Identify which cell holds the provided text, then report its (x, y) central coordinate. 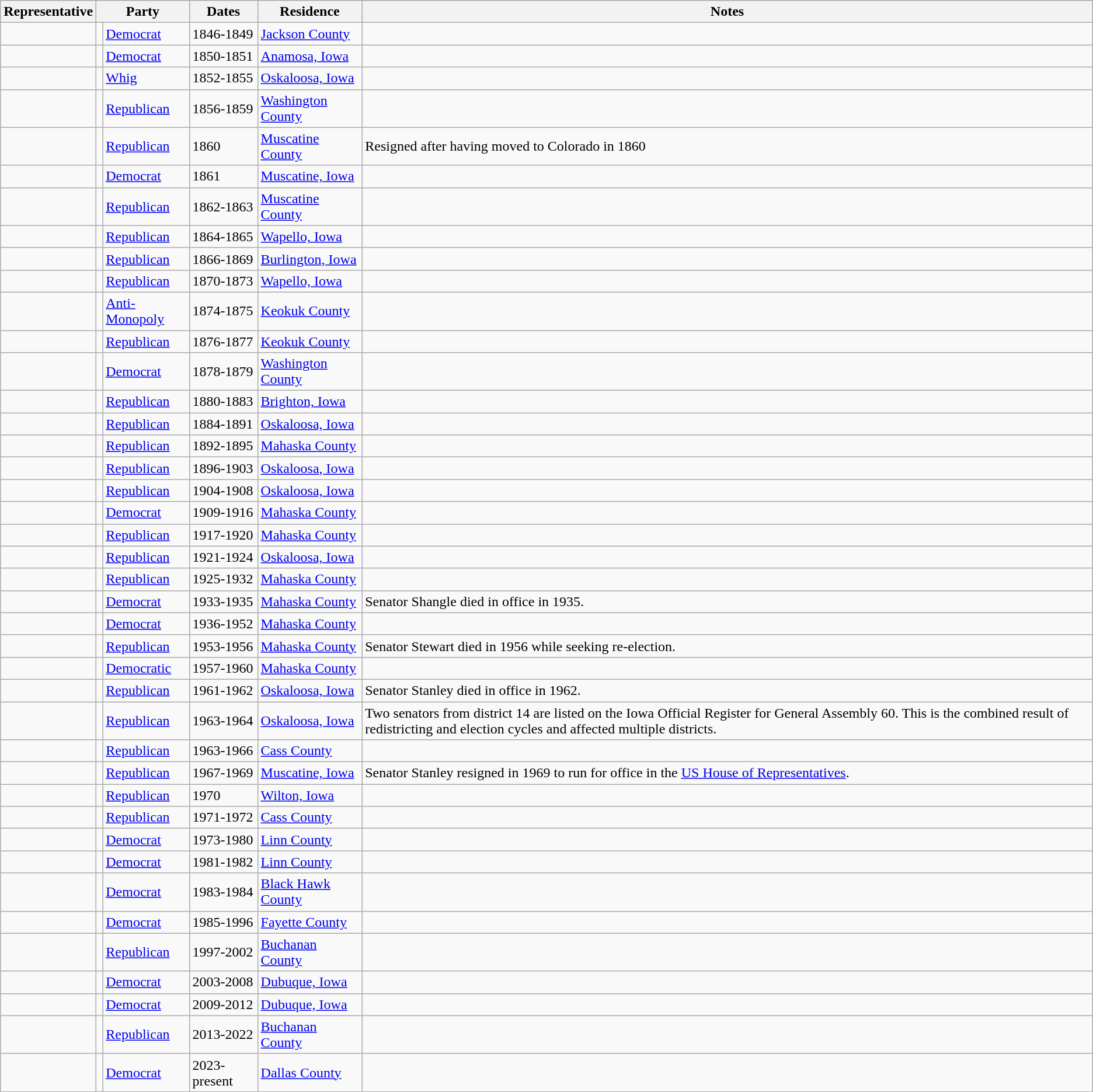
Anamosa, Iowa (309, 56)
1892-1895 (223, 446)
1936-1952 (223, 624)
Senator Stewart died in 1956 while seeking re-election. (727, 646)
Senator Shangle died in office in 1935. (727, 601)
1884-1891 (223, 424)
1866-1869 (223, 259)
2009-2012 (223, 1004)
2023-present (223, 1072)
1925-1932 (223, 579)
1917-1920 (223, 535)
1963-1966 (223, 751)
1874-1875 (223, 311)
Representative (48, 12)
Notes (727, 12)
1985-1996 (223, 922)
1856-1859 (223, 109)
1963-1964 (223, 721)
2003-2008 (223, 982)
1981-1982 (223, 862)
Burlington, Iowa (309, 259)
1860 (223, 146)
1878-1879 (223, 371)
1904-1908 (223, 491)
Party (142, 12)
1971-1972 (223, 818)
1846-1849 (223, 34)
1973-1980 (223, 840)
Senator Stanley resigned in 1969 to run for office in the US House of Representatives. (727, 773)
Fayette County (309, 922)
1953-1956 (223, 646)
Democratic (146, 668)
1997-2002 (223, 952)
1957-1960 (223, 668)
1983-1984 (223, 892)
Senator Stanley died in office in 1962. (727, 690)
Anti-Monopoly (146, 311)
Whig (146, 78)
Residence (309, 12)
Wilton, Iowa (309, 795)
1862-1863 (223, 207)
1961-1962 (223, 690)
1921-1924 (223, 557)
1861 (223, 176)
Dates (223, 12)
Resigned after having moved to Colorado in 1860 (727, 146)
1896-1903 (223, 468)
1852-1855 (223, 78)
1909-1916 (223, 513)
1933-1935 (223, 601)
1864-1865 (223, 237)
Jackson County (309, 34)
1876-1877 (223, 342)
1870-1873 (223, 281)
Brighton, Iowa (309, 402)
1880-1883 (223, 402)
1970 (223, 795)
Black Hawk County (309, 892)
1967-1969 (223, 773)
1850-1851 (223, 56)
2013-2022 (223, 1035)
Dallas County (309, 1072)
